Provide the [X, Y] coordinate of the cell's center where the given text is located.  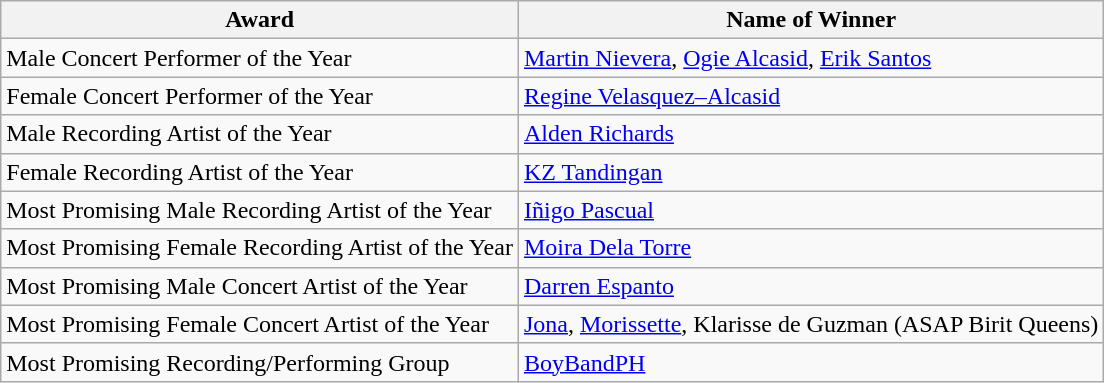
Most Promising Female Concert Artist of the Year [260, 324]
Male Concert Performer of the Year [260, 58]
Most Promising Female Recording Artist of the Year [260, 248]
Regine Velasquez–Alcasid [810, 96]
Most Promising Recording/Performing Group [260, 362]
Male Recording Artist of the Year [260, 134]
Most Promising Male Concert Artist of the Year [260, 286]
Jona, Morissette, Klarisse de Guzman (ASAP Birit Queens) [810, 324]
Female Concert Performer of the Year [260, 96]
Female Recording Artist of the Year [260, 172]
Moira Dela Torre [810, 248]
BoyBandPH [810, 362]
Alden Richards [810, 134]
Most Promising Male Recording Artist of the Year [260, 210]
Martin Nievera, Ogie Alcasid, Erik Santos [810, 58]
Darren Espanto [810, 286]
Award [260, 20]
KZ Tandingan [810, 172]
Name of Winner [810, 20]
Iñigo Pascual [810, 210]
